Output the (X, Y) coordinate of the center of the cell containing the given text.  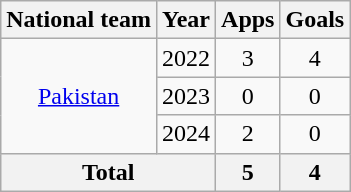
2023 (186, 96)
2 (248, 134)
5 (248, 172)
Apps (248, 20)
Goals (315, 20)
2022 (186, 58)
National team (79, 20)
Total (108, 172)
3 (248, 58)
Year (186, 20)
2024 (186, 134)
Pakistan (79, 96)
